Extract the [x, y] coordinate from the center of the cell holding the provided text.  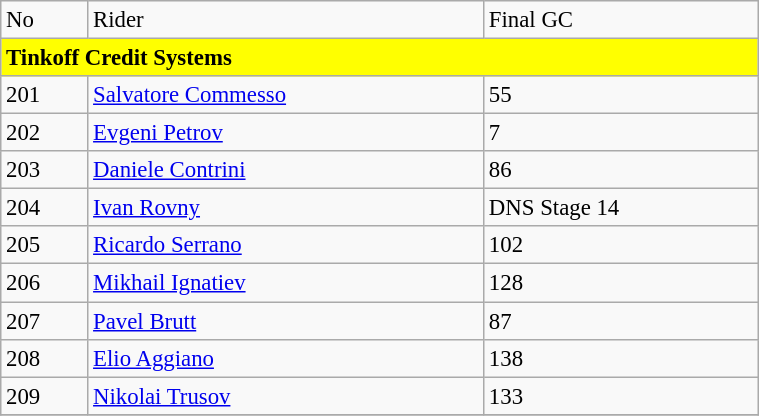
86 [621, 170]
202 [44, 133]
Ricardo Serrano [286, 245]
138 [621, 358]
No [44, 20]
128 [621, 283]
7 [621, 133]
206 [44, 283]
Salvatore Commesso [286, 95]
Pavel Brutt [286, 321]
Evgeni Petrov [286, 133]
Rider [286, 20]
207 [44, 321]
204 [44, 208]
Ivan Rovny [286, 208]
133 [621, 396]
208 [44, 358]
205 [44, 245]
DNS Stage 14 [621, 208]
102 [621, 245]
Nikolai Trusov [286, 396]
201 [44, 95]
Elio Aggiano [286, 358]
203 [44, 170]
87 [621, 321]
55 [621, 95]
Final GC [621, 20]
Daniele Contrini [286, 170]
209 [44, 396]
Tinkoff Credit Systems [380, 58]
Mikhail Ignatiev [286, 283]
